Identify which cell holds the provided text, then report its [X, Y] central coordinate. 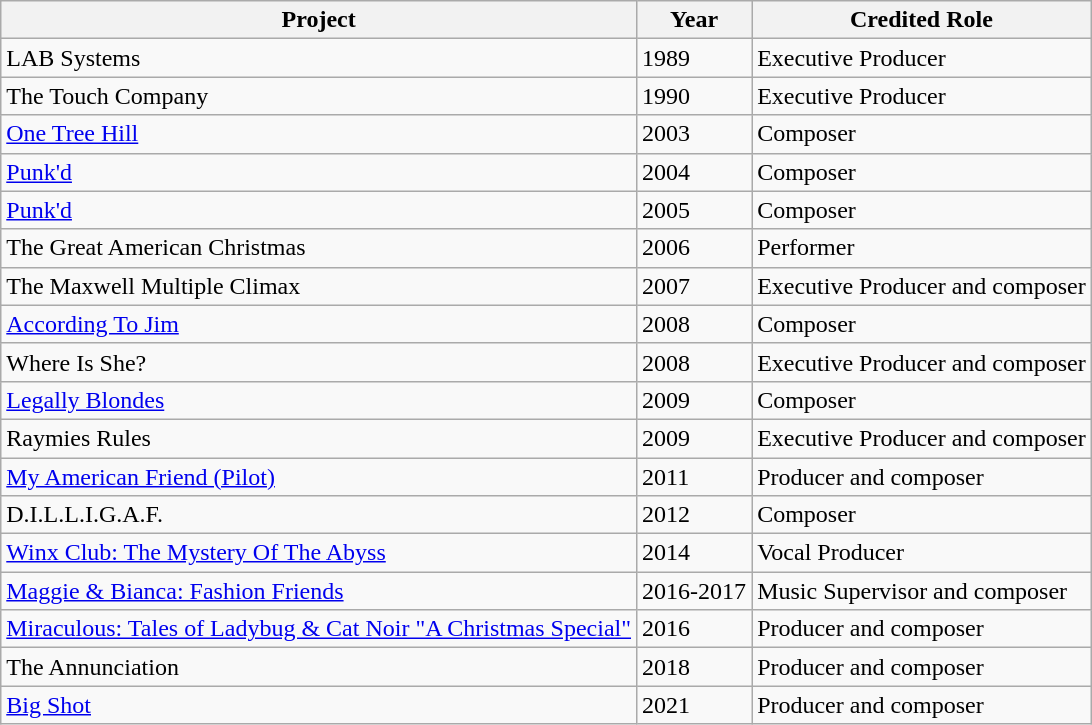
2006 [694, 248]
One Tree Hill [319, 134]
2016-2017 [694, 591]
Miraculous: Tales of Ladybug & Cat Noir "A Christmas Special" [319, 629]
The Touch Company [319, 96]
Winx Club: The Mystery Of The Abyss [319, 553]
2003 [694, 134]
The Maxwell Multiple Climax [319, 286]
1989 [694, 58]
LAB Systems [319, 58]
Year [694, 20]
Music Supervisor and composer [922, 591]
Legally Blondes [319, 400]
2007 [694, 286]
Project [319, 20]
2014 [694, 553]
The Annunciation [319, 667]
2018 [694, 667]
2021 [694, 705]
Vocal Producer [922, 553]
2016 [694, 629]
2004 [694, 172]
D.I.L.L.I.G.A.F. [319, 515]
Performer [922, 248]
2005 [694, 210]
Maggie & Bianca: Fashion Friends [319, 591]
Where Is She? [319, 362]
1990 [694, 96]
Credited Role [922, 20]
Raymies Rules [319, 438]
Big Shot [319, 705]
2012 [694, 515]
My American Friend (Pilot) [319, 477]
According To Jim [319, 324]
The Great American Christmas [319, 248]
2011 [694, 477]
